Locate the cell with the specified text and output its [x, y] center coordinate. 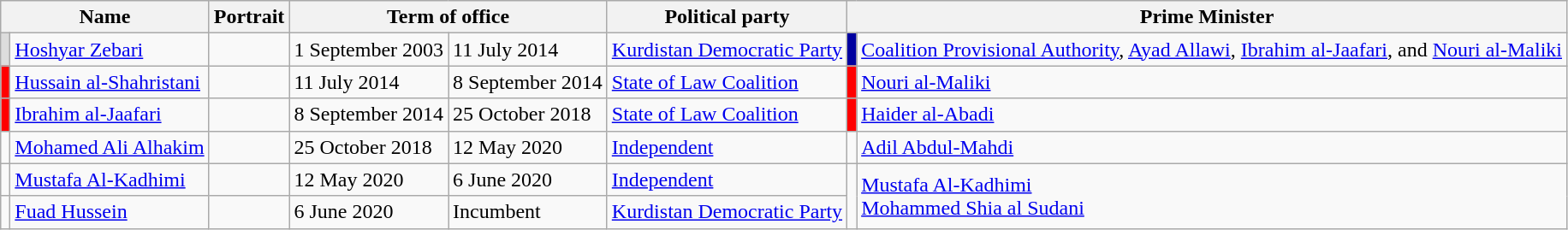
Name [104, 17]
Coalition Provisional Authority, Ayad Allawi, Ibrahim al-Jaafari, and Nouri al-Maliki [1212, 50]
Ibrahim al-Jaafari [110, 115]
Hoshyar Zebari [110, 50]
Term of office [448, 17]
Hussain al-Shahristani [110, 82]
1 September 2003 [369, 50]
Mohamed Ali Alhakim [110, 147]
Nouri al-Maliki [1212, 82]
Mustafa Al-Kadhimi [110, 180]
Mustafa Al-KadhimiMohammed Shia al Sudani [1212, 196]
Political party [727, 17]
Portrait [249, 17]
Haider al-Abadi [1212, 115]
Prime Minister [1207, 17]
Adil Abdul-Mahdi [1212, 147]
Fuad Hussein [110, 212]
Incumbent [528, 212]
